Capture the cell that displays the provided text and extract its (X, Y) central coordinate. 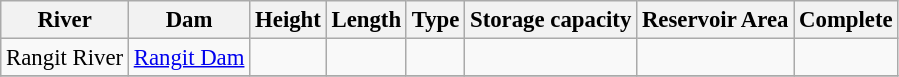
Dam (188, 20)
Rangit Dam (188, 58)
Reservoir Area (716, 20)
Rangit River (65, 58)
River (65, 20)
Length (366, 20)
Storage capacity (551, 20)
Height (288, 20)
Type (435, 20)
Complete (846, 20)
